Scan for the cell matching the given text and deliver its (x, y) coordinate at center. 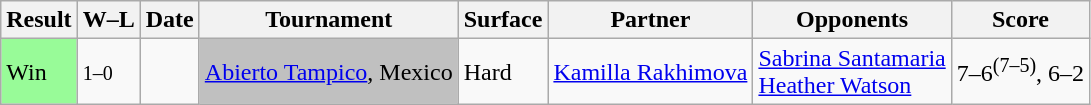
Abierto Tampico, Mexico (328, 72)
W–L (108, 20)
Win (39, 72)
Hard (503, 72)
Result (39, 20)
Score (1020, 20)
Kamilla Rakhimova (650, 72)
Tournament (328, 20)
7–6(7–5), 6–2 (1020, 72)
1–0 (108, 72)
Surface (503, 20)
Date (170, 20)
Sabrina Santamaria Heather Watson (852, 72)
Opponents (852, 20)
Partner (650, 20)
